Search for the cell housing the specified text and yield its [x, y] center coordinate. 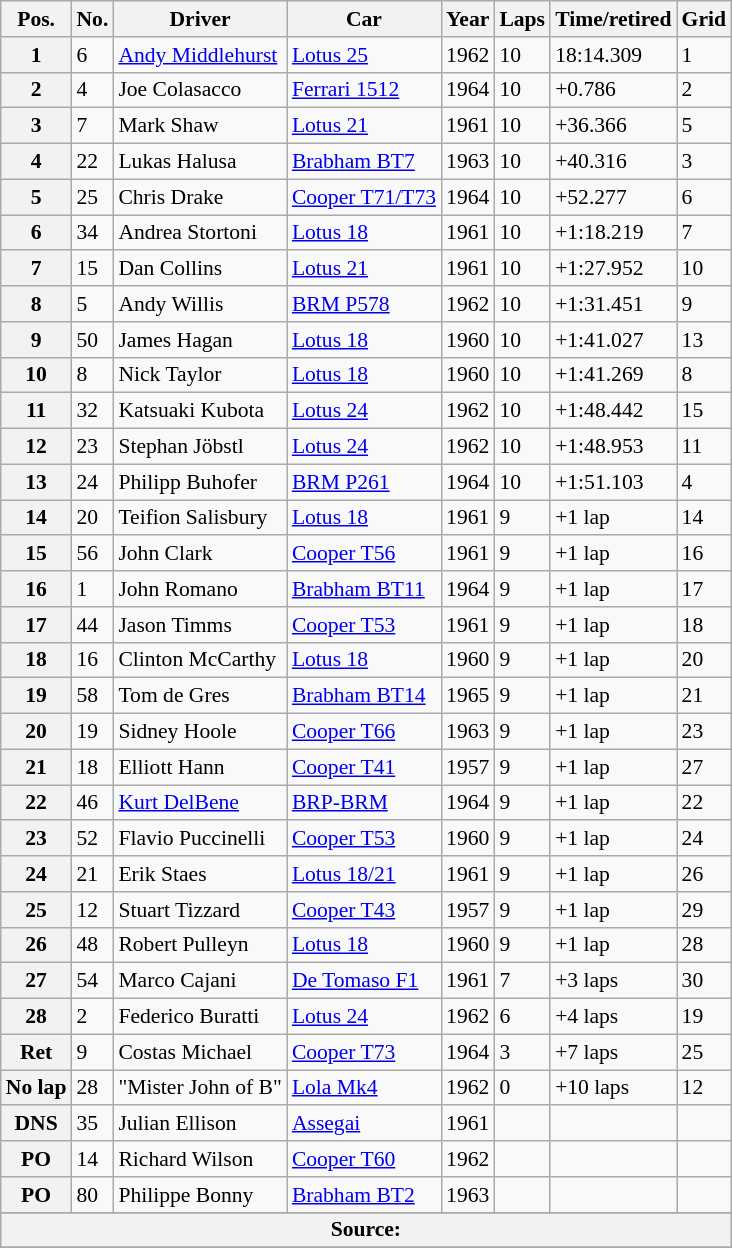
+52.277 [613, 197]
Jason Timms [200, 625]
Federico Buratti [200, 1017]
Laps [522, 19]
BRM P261 [364, 482]
Grid [704, 19]
18:14.309 [613, 55]
Cooper T60 [364, 1159]
BRM P578 [364, 304]
Source: [366, 1230]
Lola Mk4 [364, 1088]
No lap [36, 1088]
Brabham BT7 [364, 162]
+7 laps [613, 1052]
Teifion Salisbury [200, 518]
80 [92, 1195]
+3 laps [613, 981]
+1:48.442 [613, 411]
44 [92, 625]
Lotus 25 [364, 55]
James Hagan [200, 340]
1965 [468, 696]
+1:41.027 [613, 340]
Julian Ellison [200, 1124]
Time/retired [613, 19]
30 [704, 981]
Cooper T66 [364, 732]
BRP-BRM [364, 803]
50 [92, 340]
Ferrari 1512 [364, 90]
Marco Cajani [200, 981]
Philipp Buhofer [200, 482]
Erik Staes [200, 874]
+1:41.269 [613, 375]
+1:27.952 [613, 269]
Robert Pulleyn [200, 945]
Dan Collins [200, 269]
Cooper T41 [364, 767]
32 [92, 411]
Year [468, 19]
Chris Drake [200, 197]
Car [364, 19]
Nick Taylor [200, 375]
"Mister John of B" [200, 1088]
+40.316 [613, 162]
Katsuaki Kubota [200, 411]
58 [92, 696]
0 [522, 1088]
Andy Middlehurst [200, 55]
Stephan Jöbstl [200, 447]
De Tomaso F1 [364, 981]
Assegai [364, 1124]
Driver [200, 19]
Andrea Stortoni [200, 233]
Ret [36, 1052]
+36.366 [613, 126]
46 [92, 803]
Tom de Gres [200, 696]
John Clark [200, 554]
Joe Colasacco [200, 90]
Costas Michael [200, 1052]
Brabham BT11 [364, 589]
Kurt DelBene [200, 803]
Cooper T43 [364, 910]
+10 laps [613, 1088]
+1:31.451 [613, 304]
35 [92, 1124]
29 [704, 910]
Mark Shaw [200, 126]
56 [92, 554]
John Romano [200, 589]
DNS [36, 1124]
Elliott Hann [200, 767]
Richard Wilson [200, 1159]
+1:48.953 [613, 447]
Brabham BT2 [364, 1195]
Flavio Puccinelli [200, 839]
Lotus 18/21 [364, 874]
34 [92, 233]
Andy Willis [200, 304]
Stuart Tizzard [200, 910]
No. [92, 19]
48 [92, 945]
Philippe Bonny [200, 1195]
54 [92, 981]
Pos. [36, 19]
+1:51.103 [613, 482]
Cooper T56 [364, 554]
+1:18.219 [613, 233]
+0.786 [613, 90]
Clinton McCarthy [200, 660]
52 [92, 839]
Cooper T73 [364, 1052]
Cooper T71/T73 [364, 197]
Brabham BT14 [364, 696]
Sidney Hoole [200, 732]
+4 laps [613, 1017]
Lukas Halusa [200, 162]
